Detect which cell encompasses the target text, then output its (x, y) center coordinate. 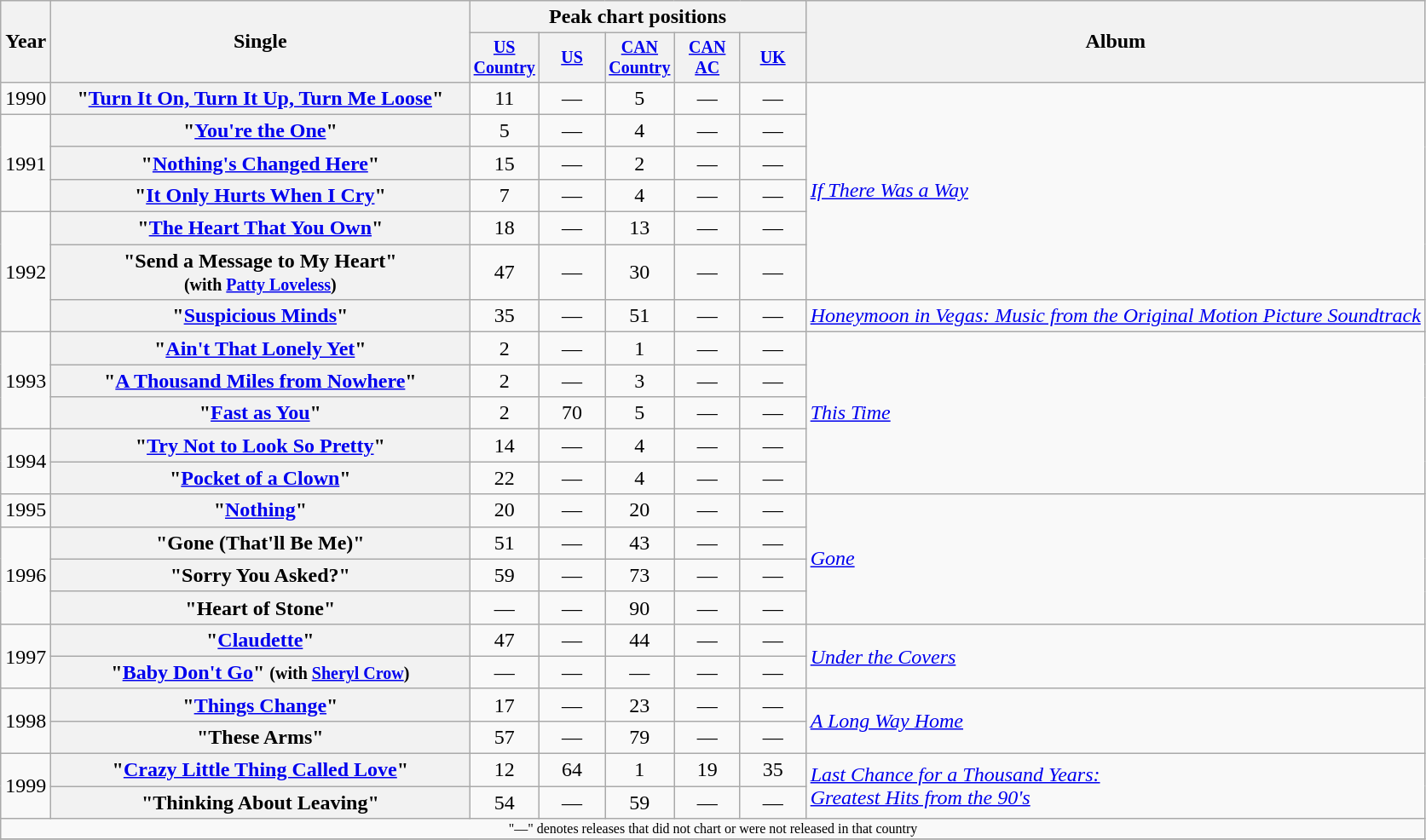
Honeymoon in Vegas: Music from the Original Motion Picture Soundtrack (1115, 316)
11 (505, 98)
"Gone (That'll Be Me)" (261, 543)
"Nothing's Changed Here" (261, 163)
"A Thousand Miles from Nowhere" (261, 381)
3 (640, 381)
Album (1115, 42)
73 (640, 575)
"Fast as You" (261, 413)
US Country (505, 58)
15 (505, 163)
"Pocket of a Clown" (261, 478)
64 (573, 770)
17 (505, 705)
"Suspicious Minds" (261, 316)
18 (505, 228)
1993 (26, 381)
1996 (26, 575)
54 (505, 803)
"Thinking About Leaving" (261, 803)
1991 (26, 163)
"Try Not to Look So Pretty" (261, 446)
7 (505, 195)
14 (505, 446)
1990 (26, 98)
Single (261, 42)
1999 (26, 786)
"Nothing" (261, 510)
Gone (1115, 559)
"Ain't That Lonely Yet" (261, 348)
44 (640, 640)
1994 (26, 462)
1998 (26, 721)
"You're the One" (261, 130)
"It Only Hurts When I Cry" (261, 195)
"Sorry You Asked?" (261, 575)
Year (26, 42)
"These Arms" (261, 737)
Peak chart positions (638, 17)
90 (640, 607)
13 (640, 228)
22 (505, 478)
CAN Country (640, 58)
"Turn It On, Turn It Up, Turn Me Loose" (261, 98)
"Baby Don't Go" (with Sheryl Crow) (261, 672)
Under the Covers (1115, 656)
"Heart of Stone" (261, 607)
"Things Change" (261, 705)
12 (505, 770)
30 (640, 273)
This Time (1115, 413)
A Long Way Home (1115, 721)
57 (505, 737)
"Claudette" (261, 640)
"—" denotes releases that did not chart or were not released in that country (713, 829)
"The Heart That You Own" (261, 228)
"Crazy Little Thing Called Love" (261, 770)
CAN AC (707, 58)
79 (640, 737)
Last Chance for a Thousand Years:Greatest Hits from the 90's (1115, 786)
1992 (26, 273)
If There Was a Way (1115, 191)
43 (640, 543)
1995 (26, 510)
"Send a Message to My Heart" (with Patty Loveless) (261, 273)
19 (707, 770)
US (573, 58)
UK (772, 58)
1997 (26, 656)
23 (640, 705)
70 (573, 413)
